Pinpoint the cell where the given text exists, returning its (X, Y) midpoint coordinate. 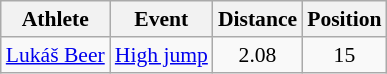
15 (344, 55)
Position (344, 19)
2.08 (258, 55)
Distance (258, 19)
Athlete (56, 19)
Lukáš Beer (56, 55)
High jump (162, 55)
Event (162, 19)
